Find where the given text appears and provide that cell's center as (X, Y) coordinate. 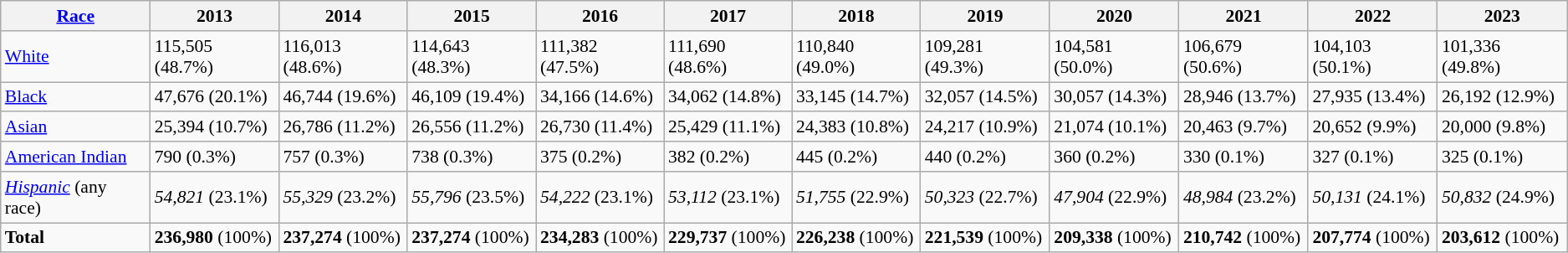
55,329 (23.2%) (343, 198)
382 (0.2%) (728, 157)
20,463 (9.7%) (1244, 127)
2023 (1502, 16)
2014 (343, 16)
White (75, 57)
47,904 (22.9%) (1114, 198)
20,000 (9.8%) (1502, 127)
30,057 (14.3%) (1114, 97)
26,192 (12.9%) (1502, 97)
738 (0.3%) (472, 157)
2013 (215, 16)
50,832 (24.9%) (1502, 198)
Asian (75, 127)
207,774 (100%) (1373, 238)
48,984 (23.2%) (1244, 198)
21,074 (10.1%) (1114, 127)
2018 (856, 16)
26,556 (11.2%) (472, 127)
Total (75, 238)
34,166 (14.6%) (600, 97)
110,840 (49.0%) (856, 57)
2019 (985, 16)
24,217 (10.9%) (985, 127)
101,336 (49.8%) (1502, 57)
210,742 (100%) (1244, 238)
26,786 (11.2%) (343, 127)
330 (0.1%) (1244, 157)
327 (0.1%) (1373, 157)
2017 (728, 16)
116,013 (48.6%) (343, 57)
203,612 (100%) (1502, 238)
25,394 (10.7%) (215, 127)
24,383 (10.8%) (856, 127)
26,730 (11.4%) (600, 127)
American Indian (75, 157)
Race (75, 16)
51,755 (22.9%) (856, 198)
236,980 (100%) (215, 238)
229,737 (100%) (728, 238)
111,382 (47.5%) (600, 57)
2015 (472, 16)
104,581 (50.0%) (1114, 57)
104,103 (50.1%) (1373, 57)
375 (0.2%) (600, 157)
33,145 (14.7%) (856, 97)
54,222 (23.1%) (600, 198)
2016 (600, 16)
20,652 (9.9%) (1373, 127)
34,062 (14.8%) (728, 97)
46,744 (19.6%) (343, 97)
360 (0.2%) (1114, 157)
2020 (1114, 16)
Hispanic (any race) (75, 198)
226,238 (100%) (856, 238)
445 (0.2%) (856, 157)
47,676 (20.1%) (215, 97)
2021 (1244, 16)
325 (0.1%) (1502, 157)
111,690 (48.6%) (728, 57)
Black (75, 97)
2022 (1373, 16)
114,643 (48.3%) (472, 57)
115,505 (48.7%) (215, 57)
234,283 (100%) (600, 238)
53,112 (23.1%) (728, 198)
28,946 (13.7%) (1244, 97)
221,539 (100%) (985, 238)
25,429 (11.1%) (728, 127)
109,281 (49.3%) (985, 57)
50,131 (24.1%) (1373, 198)
209,338 (100%) (1114, 238)
55,796 (23.5%) (472, 198)
106,679 (50.6%) (1244, 57)
27,935 (13.4%) (1373, 97)
54,821 (23.1%) (215, 198)
790 (0.3%) (215, 157)
32,057 (14.5%) (985, 97)
440 (0.2%) (985, 157)
50,323 (22.7%) (985, 198)
46,109 (19.4%) (472, 97)
757 (0.3%) (343, 157)
